Return the (x, y) coordinate for the center point of the cell that contains the specified text.  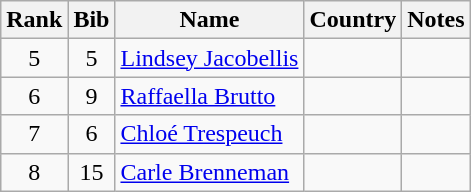
Notes (436, 20)
8 (34, 172)
7 (34, 134)
Lindsey Jacobellis (210, 58)
Carle Brenneman (210, 172)
Rank (34, 20)
9 (92, 96)
Raffaella Brutto (210, 96)
Chloé Trespeuch (210, 134)
Country (353, 20)
15 (92, 172)
Name (210, 20)
Bib (92, 20)
